Pinpoint the cell where the given text exists, returning its (x, y) midpoint coordinate. 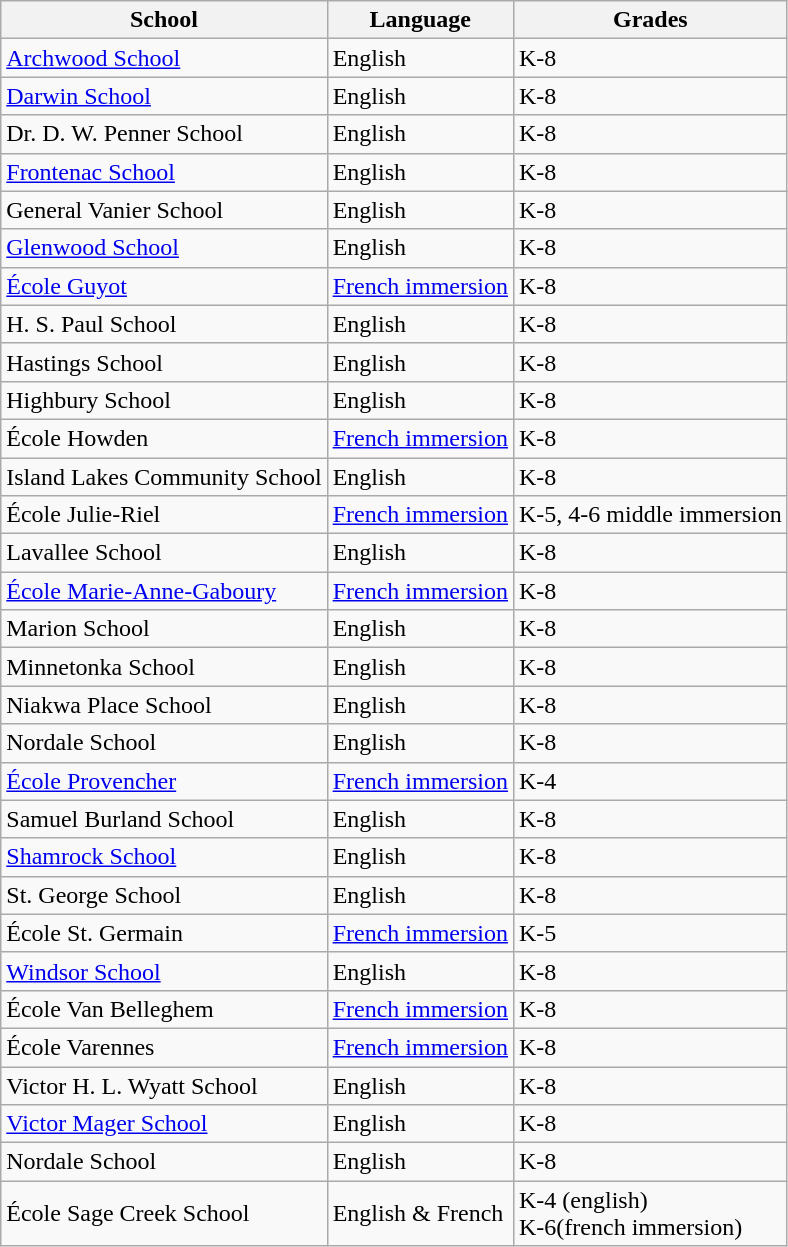
École Sage Creek School (164, 1214)
Shamrock School (164, 857)
K-5 (650, 933)
École Provencher (164, 781)
Darwin School (164, 96)
School (164, 20)
Victor H. L. Wyatt School (164, 1085)
École Van Belleghem (164, 1009)
École Varennes (164, 1047)
English & French (420, 1214)
K-4 (english)K-6(french immersion) (650, 1214)
École St. Germain (164, 933)
Glenwood School (164, 248)
Dr. D. W. Penner School (164, 134)
Samuel Burland School (164, 819)
École Marie-Anne-Gaboury (164, 591)
Niakwa Place School (164, 705)
St. George School (164, 895)
École Guyot (164, 286)
Windsor School (164, 971)
Archwood School (164, 58)
K-5, 4-6 middle immersion (650, 515)
Marion School (164, 629)
General Vanier School (164, 210)
École Howden (164, 438)
Victor Mager School (164, 1124)
H. S. Paul School (164, 324)
Highbury School (164, 400)
Lavallee School (164, 553)
Minnetonka School (164, 667)
Grades (650, 20)
Frontenac School (164, 172)
École Julie-Riel (164, 515)
Language (420, 20)
Hastings School (164, 362)
K-4 (650, 781)
Island Lakes Community School (164, 477)
